Pinpoint the cell where the given text exists, returning its [x, y] midpoint coordinate. 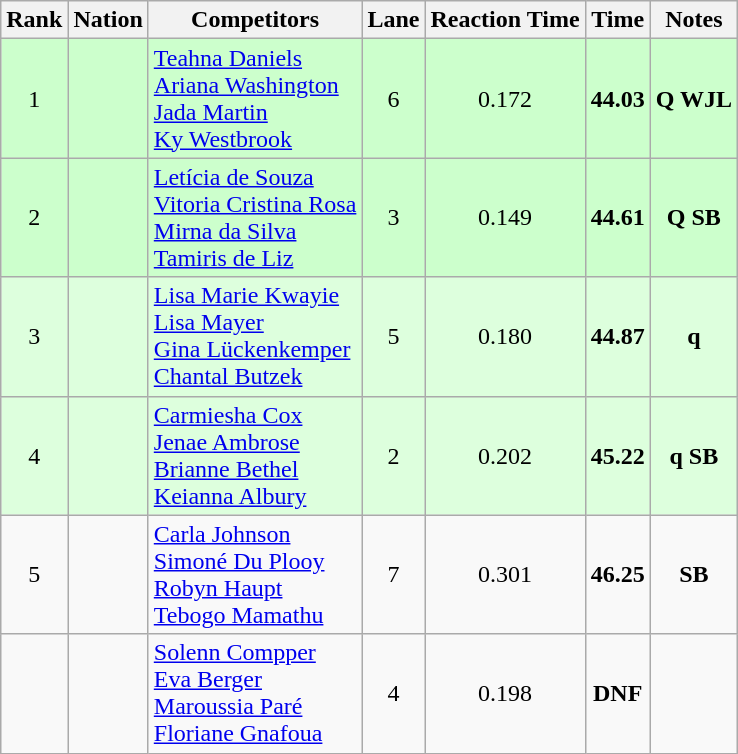
7 [394, 574]
45.22 [618, 456]
Competitors [255, 20]
Q SB [694, 218]
Time [618, 20]
46.25 [618, 574]
0.172 [505, 98]
Carmiesha CoxJenae AmbroseBrianne BethelKeianna Albury [255, 456]
0.198 [505, 694]
6 [394, 98]
q SB [694, 456]
Q WJL [694, 98]
Reaction Time [505, 20]
Lane [394, 20]
Nation [108, 20]
0.202 [505, 456]
0.301 [505, 574]
Solenn CompperEva BergerMaroussia ParéFloriane Gnafoua [255, 694]
DNF [618, 694]
Notes [694, 20]
Carla JohnsonSimoné Du PlooyRobyn HauptTebogo Mamathu [255, 574]
0.180 [505, 336]
44.87 [618, 336]
0.149 [505, 218]
44.61 [618, 218]
Letícia de SouzaVitoria Cristina RosaMirna da SilvaTamiris de Liz [255, 218]
1 [34, 98]
SB [694, 574]
Lisa Marie KwayieLisa MayerGina LückenkemperChantal Butzek [255, 336]
Teahna DanielsAriana WashingtonJada MartinKy Westbrook [255, 98]
Rank [34, 20]
q [694, 336]
44.03 [618, 98]
